Return the [X, Y] coordinate for the center point of the cell that contains the specified text.  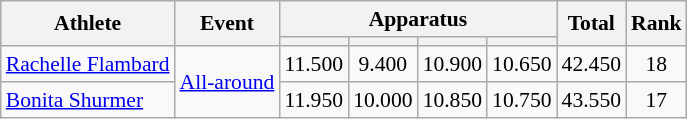
Rachelle Flambard [88, 64]
42.450 [592, 64]
10.750 [522, 100]
Apparatus [418, 19]
Event [228, 24]
Bonita Shurmer [88, 100]
10.850 [452, 100]
18 [656, 64]
Total [592, 24]
Rank [656, 24]
17 [656, 100]
43.550 [592, 100]
Athlete [88, 24]
9.400 [382, 64]
10.900 [452, 64]
All-around [228, 82]
10.650 [522, 64]
10.000 [382, 100]
11.500 [314, 64]
11.950 [314, 100]
